For the text-containing cell, return its midpoint in [X, Y] coordinate format. 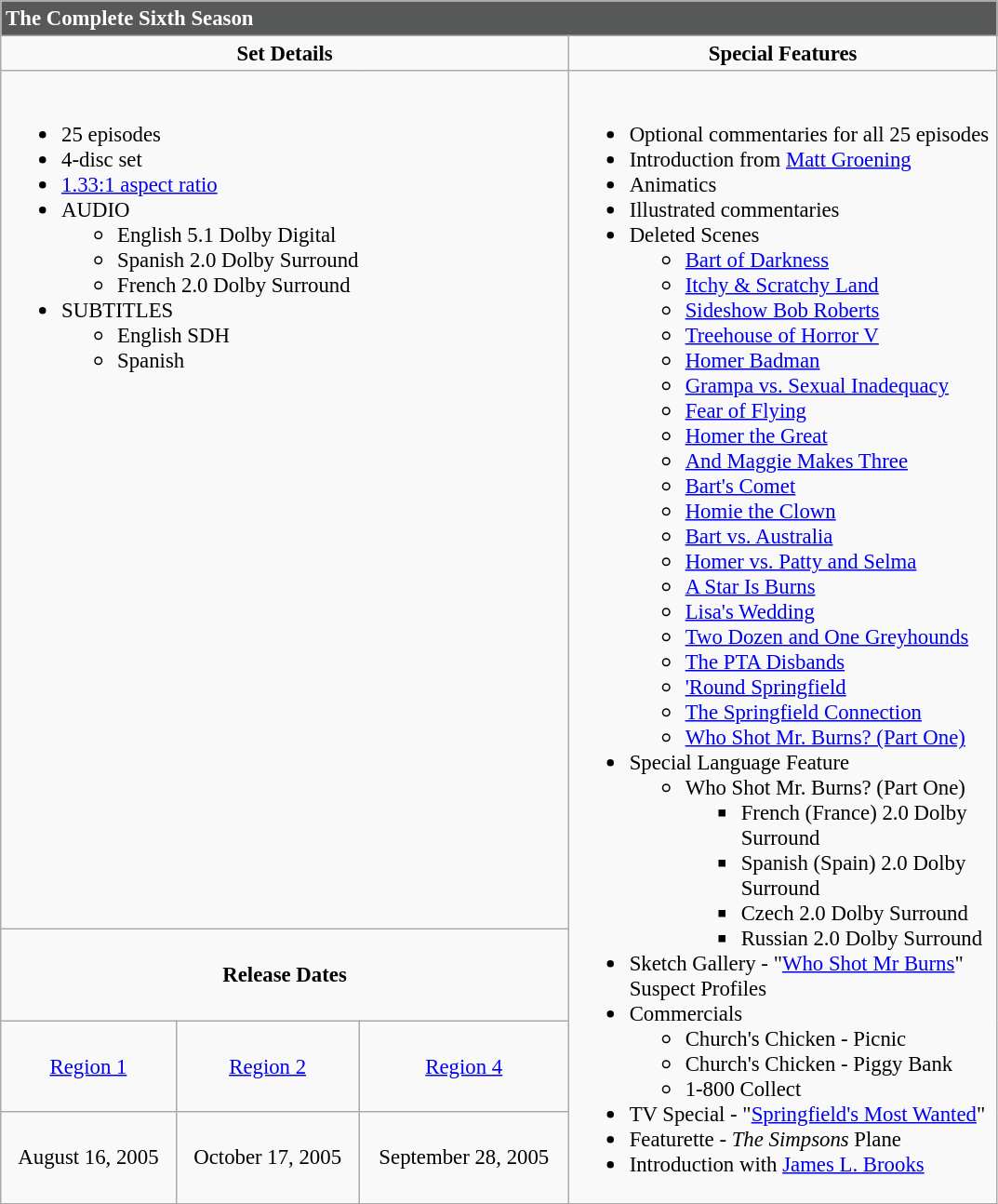
Special Features [783, 54]
Release Dates [285, 975]
Region 4 [463, 1066]
September 28, 2005 [463, 1157]
Region 2 [268, 1066]
25 episodes4-disc set1.33:1 aspect ratioAUDIOEnglish 5.1 Dolby DigitalSpanish 2.0 Dolby SurroundFrench 2.0 Dolby SurroundSUBTITLESEnglish SDHSpanish [285, 501]
August 16, 2005 [88, 1157]
October 17, 2005 [268, 1157]
The Complete Sixth Season [499, 19]
Region 1 [88, 1066]
Set Details [285, 54]
